Provide the [X, Y] coordinate of the cell's center where the given text is located.  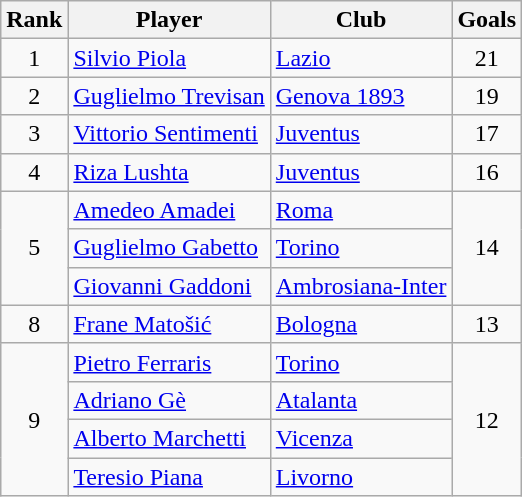
Teresio Piana [169, 477]
13 [487, 324]
Lazio [361, 58]
Club [361, 20]
Giovanni Gaddoni [169, 286]
Guglielmo Trevisan [169, 96]
2 [34, 96]
4 [34, 172]
3 [34, 134]
5 [34, 248]
Amedeo Amadei [169, 210]
Riza Lushta [169, 172]
12 [487, 419]
Goals [487, 20]
Vicenza [361, 438]
Pietro Ferraris [169, 362]
19 [487, 96]
Rank [34, 20]
8 [34, 324]
17 [487, 134]
Adriano Gè [169, 400]
Atalanta [361, 400]
Genova 1893 [361, 96]
9 [34, 419]
Silvio Piola [169, 58]
Vittorio Sentimenti [169, 134]
1 [34, 58]
Livorno [361, 477]
14 [487, 248]
16 [487, 172]
Player [169, 20]
Bologna [361, 324]
Roma [361, 210]
Frane Matošić [169, 324]
21 [487, 58]
Alberto Marchetti [169, 438]
Guglielmo Gabetto [169, 248]
Ambrosiana-Inter [361, 286]
